Identify which cell holds the provided text, then report its (x, y) central coordinate. 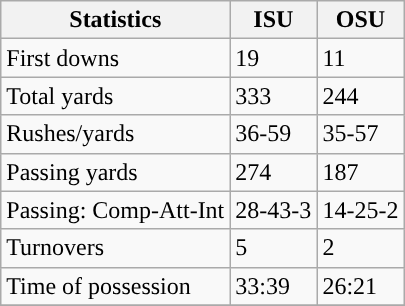
187 (360, 172)
33:39 (274, 286)
Time of possession (116, 286)
19 (274, 58)
5 (274, 248)
Turnovers (116, 248)
333 (274, 96)
Statistics (116, 20)
36-59 (274, 134)
First downs (116, 58)
244 (360, 96)
Total yards (116, 96)
2 (360, 248)
Rushes/yards (116, 134)
OSU (360, 20)
Passing yards (116, 172)
28-43-3 (274, 210)
ISU (274, 20)
35-57 (360, 134)
14-25-2 (360, 210)
11 (360, 58)
26:21 (360, 286)
274 (274, 172)
Passing: Comp-Att-Int (116, 210)
